Output the [X, Y] coordinate of the center of the cell containing the given text.  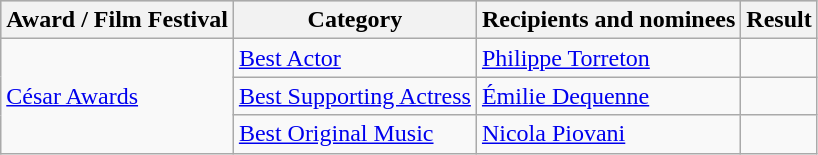
Nicola Piovani [608, 134]
Best Actor [354, 58]
Best Original Music [354, 134]
Émilie Dequenne [608, 96]
Recipients and nominees [608, 20]
Best Supporting Actress [354, 96]
César Awards [118, 96]
Philippe Torreton [608, 58]
Award / Film Festival [118, 20]
Category [354, 20]
Result [779, 20]
